Capture the cell that displays the provided text and extract its (x, y) central coordinate. 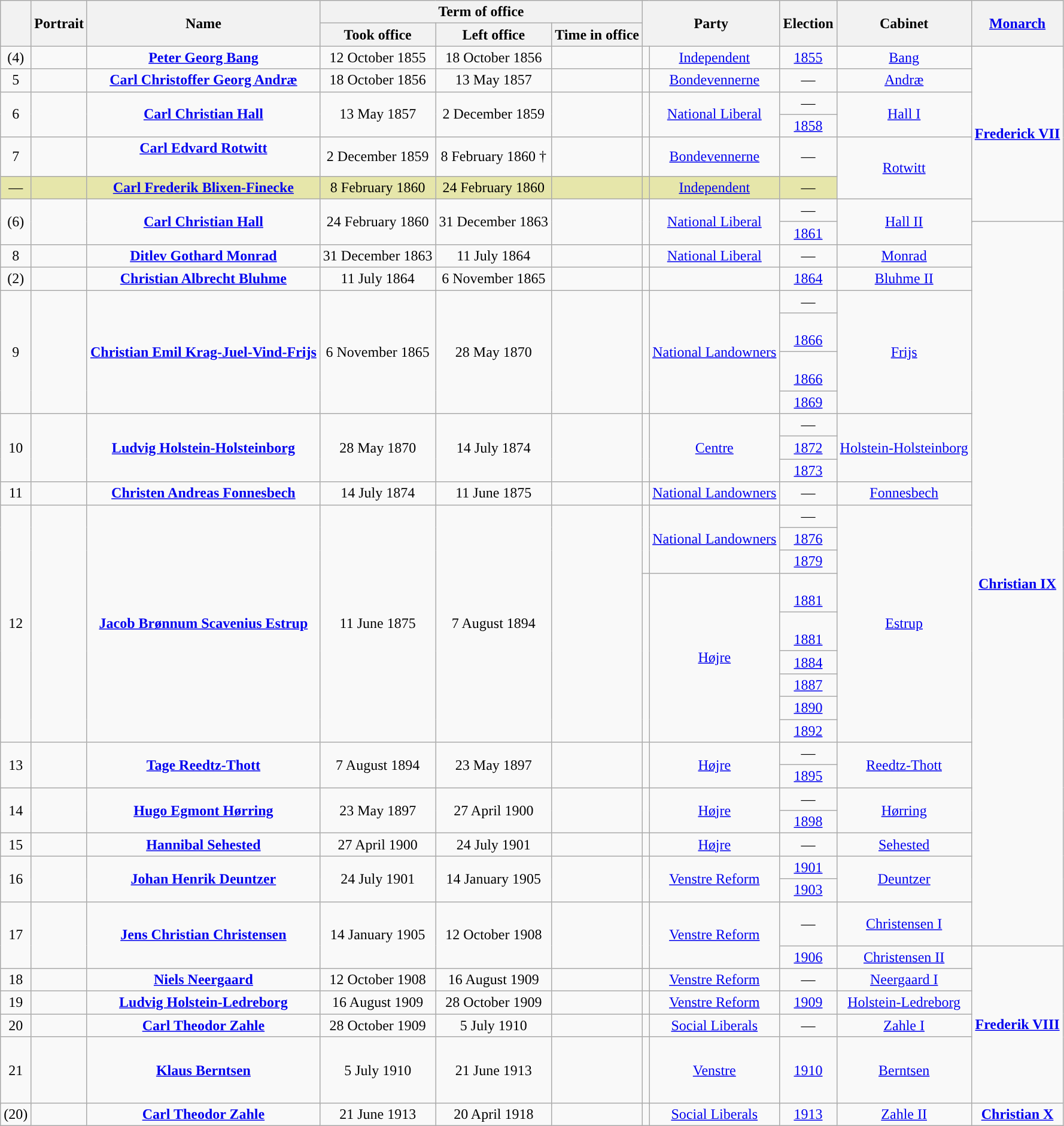
Carl Edvard Rotwitt (203, 157)
12 October 1855 (378, 57)
1913 (808, 1115)
20 (16, 1025)
1876 (808, 539)
Christen Andreas Fonnesbech (203, 493)
Berntsen (904, 1070)
7 (16, 157)
Christian Emil Krag-Juel-Vind-Frijs (203, 351)
Ludvig Holstein-Ledreborg (203, 1003)
18 (16, 980)
Holstein-Ledreborg (904, 1003)
6 (16, 114)
Centre (715, 448)
Niels Neergaard (203, 980)
1879 (808, 562)
1910 (808, 1070)
Hørring (904, 811)
1892 (808, 731)
Hall II (904, 221)
8 February 1860 (378, 187)
1872 (808, 448)
Klaus Berntsen (203, 1070)
14 (16, 811)
1895 (808, 776)
Election (808, 23)
Deuntzer (904, 879)
Hannibal Sehested (203, 845)
Christian X (1017, 1115)
15 (16, 845)
Left office (494, 35)
Carl Christoffer Georg Andræ (203, 80)
1861 (808, 233)
Estrup (904, 624)
11 (16, 493)
1906 (808, 957)
Christensen II (904, 957)
13 (16, 765)
9 (16, 351)
Took office (378, 35)
(6) (16, 221)
Bang (904, 57)
Zahle I (904, 1025)
1898 (808, 822)
Frijs (904, 351)
Reedtz-Thott (904, 765)
Frederik VIII (1017, 1025)
8 February 1860 † (494, 157)
Ditlev Gothard Monrad (203, 256)
16 (16, 879)
Johan Henrik Deuntzer (203, 879)
10 (16, 448)
1890 (808, 708)
1869 (808, 402)
Hall I (904, 114)
Party (711, 23)
Christian Albrecht Bluhme (203, 278)
Ludvig Holstein-Holsteinborg (203, 448)
19 (16, 1003)
Zahle II (904, 1115)
8 (16, 256)
20 April 1918 (494, 1115)
1909 (808, 1003)
1901 (808, 867)
Name (203, 23)
12 (16, 624)
Cabinet (904, 23)
Peter Georg Bang (203, 57)
Jacob Brønnum Scavenius Estrup (203, 624)
Carl Frederik Blixen-Finecke (203, 187)
(4) (16, 57)
1864 (808, 278)
Term of office (481, 12)
(20) (16, 1115)
Andræ (904, 80)
Tage Reedtz-Thott (203, 765)
Portrait (59, 23)
1855 (808, 57)
Holstein-Holsteinborg (904, 448)
1858 (808, 126)
Monarch (1017, 23)
Christensen I (904, 924)
1887 (808, 685)
Neergaard I (904, 980)
Venstre (715, 1070)
5 (16, 80)
Sehested (904, 845)
Bluhme II (904, 278)
Time in office (597, 35)
(2) (16, 278)
Jens Christian Christensen (203, 935)
Christian IX (1017, 583)
Rotwitt (904, 168)
Hugo Egmont Hørring (203, 811)
1873 (808, 471)
Frederick VII (1017, 134)
17 (16, 935)
Fonnesbech (904, 493)
21 (16, 1070)
1903 (808, 890)
1884 (808, 662)
Monrad (904, 256)
